Search for the cell housing the specified text and yield its [X, Y] center coordinate. 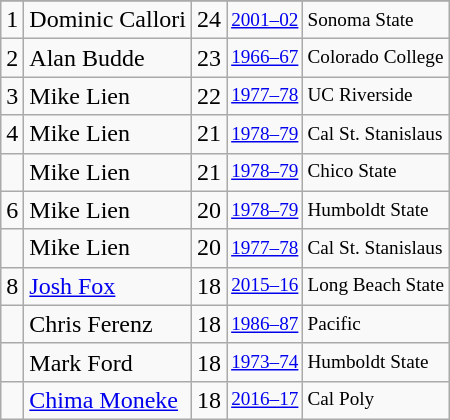
3 [12, 96]
Cal Poly [376, 400]
1973–74 [265, 362]
Chris Ferenz [108, 324]
2001–02 [265, 20]
Long Beach State [376, 286]
Colorado College [376, 58]
1 [12, 20]
4 [12, 134]
24 [210, 20]
Alan Budde [108, 58]
23 [210, 58]
Sonoma State [376, 20]
2016–17 [265, 400]
Mark Ford [108, 362]
Chico State [376, 172]
2015–16 [265, 286]
6 [12, 210]
Josh Fox [108, 286]
Dominic Callori [108, 20]
1986–87 [265, 324]
22 [210, 96]
2 [12, 58]
8 [12, 286]
Chima Moneke [108, 400]
1966–67 [265, 58]
UC Riverside [376, 96]
Pacific [376, 324]
